Detect which cell encompasses the target text, then output its (X, Y) center coordinate. 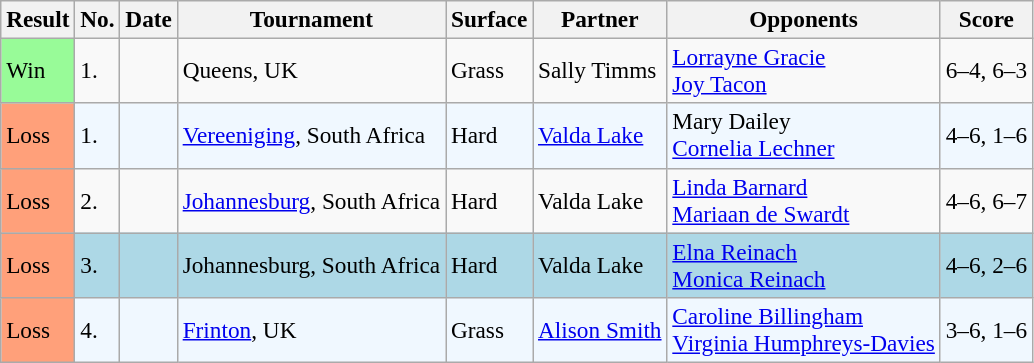
Caroline Billingham Virginia Humphreys-Davies (804, 330)
Surface (490, 19)
Opponents (804, 19)
Date (148, 19)
4–6, 2–6 (986, 264)
Partner (600, 19)
Mary Dailey Cornelia Lechner (804, 136)
4–6, 1–6 (986, 136)
Alison Smith (600, 330)
No. (98, 19)
Score (986, 19)
Tournament (311, 19)
Win (38, 70)
4–6, 6–7 (986, 200)
2. (98, 200)
Linda Barnard Mariaan de Swardt (804, 200)
Result (38, 19)
4. (98, 330)
Lorrayne Gracie Joy Tacon (804, 70)
3. (98, 264)
Queens, UK (311, 70)
Vereeniging, South Africa (311, 136)
Sally Timms (600, 70)
6–4, 6–3 (986, 70)
Elna Reinach Monica Reinach (804, 264)
Frinton, UK (311, 330)
3–6, 1–6 (986, 330)
